Pinpoint the cell where the given text exists, returning its [x, y] midpoint coordinate. 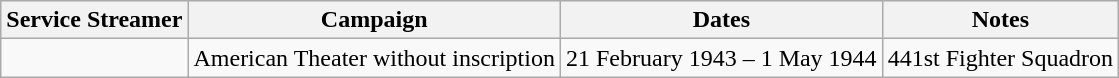
Dates [721, 20]
Notes [1000, 20]
Service Streamer [94, 20]
21 February 1943 – 1 May 1944 [721, 58]
Campaign [374, 20]
American Theater without inscription [374, 58]
441st Fighter Squadron [1000, 58]
